Return [x, y] of the center of cell containing provided text 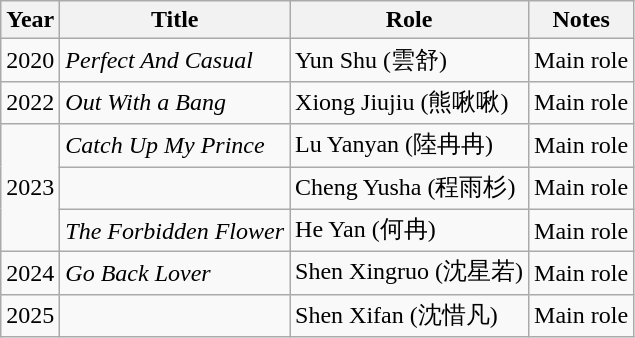
Notes [582, 20]
2025 [30, 316]
Title [175, 20]
Lu Yanyan (陸冉冉) [410, 146]
Perfect And Casual [175, 60]
Catch Up My Prince [175, 146]
2024 [30, 274]
Xiong Jiujiu (熊啾啾) [410, 102]
2020 [30, 60]
Shen Xifan (沈惜凡) [410, 316]
2022 [30, 102]
2023 [30, 188]
Yun Shu (雲舒) [410, 60]
The Forbidden Flower [175, 230]
Shen Xingruo (沈星若) [410, 274]
Year [30, 20]
Go Back Lover [175, 274]
Out With a Bang [175, 102]
He Yan (何冉) [410, 230]
Cheng Yusha (程雨杉) [410, 188]
Role [410, 20]
